Pinpoint the cell where the given text exists, returning its (X, Y) midpoint coordinate. 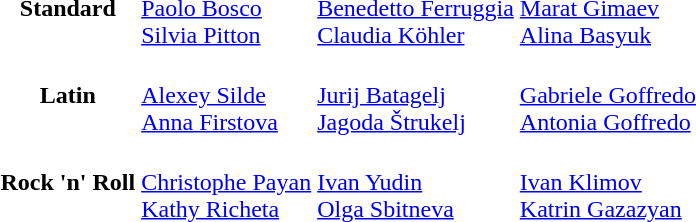
Jurij BatageljJagoda Štrukelj (416, 95)
Alexey SildeAnna Firstova (226, 95)
